Return the (X, Y) coordinate for the center point of the cell that contains the specified text.  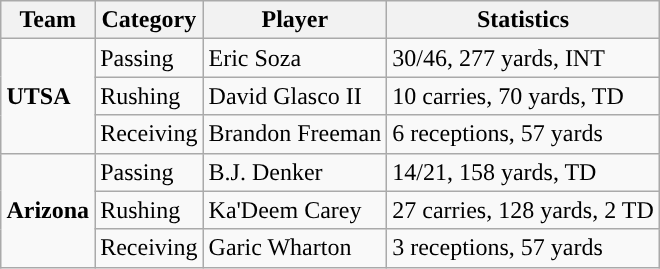
Arizona (48, 210)
Player (295, 20)
Ka'Deem Carey (295, 210)
3 receptions, 57 yards (524, 248)
Team (48, 20)
6 receptions, 57 yards (524, 134)
UTSA (48, 96)
Brandon Freeman (295, 134)
14/21, 158 yards, TD (524, 172)
Garic Wharton (295, 248)
30/46, 277 yards, INT (524, 58)
Statistics (524, 20)
10 carries, 70 yards, TD (524, 96)
Category (149, 20)
B.J. Denker (295, 172)
Eric Soza (295, 58)
27 carries, 128 yards, 2 TD (524, 210)
David Glasco II (295, 96)
